Scan for the cell matching the given text and deliver its (x, y) coordinate at center. 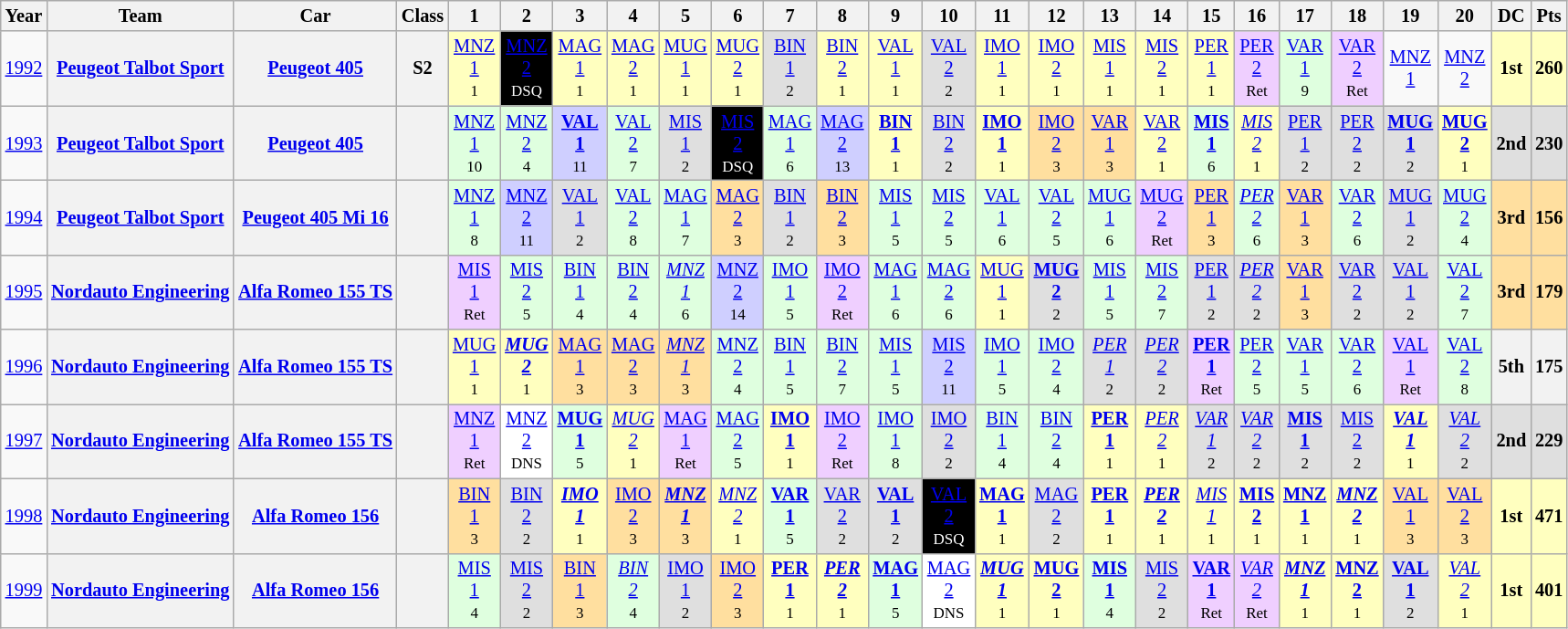
MAG21 (633, 68)
1 (475, 16)
18 (1356, 16)
179 (1549, 292)
IMO18 (895, 441)
MIS2DSQ (737, 143)
1996 (24, 367)
VAL25 (1057, 217)
1995 (24, 292)
MNZ2DSQ (526, 68)
Car (316, 16)
MUG15 (580, 441)
260 (1549, 68)
17 (1305, 16)
5th (1511, 367)
3 (580, 16)
2 (526, 16)
Team (141, 16)
MUG24 (1465, 217)
IMO12 (685, 591)
MNZ1 (1411, 68)
401 (1549, 591)
VAL23 (1465, 516)
MAG1Ret (685, 441)
MNZ211 (526, 217)
MUG2Ret (1161, 217)
MIS27 (1161, 292)
6 (737, 16)
4 (633, 16)
MAG15 (895, 591)
VAL13 (1411, 516)
PER13 (1212, 217)
12 (1057, 16)
229 (1549, 441)
BIN21 (841, 68)
PER25 (1257, 367)
MNZ18 (475, 217)
VAL21 (1465, 591)
MAG22 (1057, 516)
MNZ2 (1465, 68)
175 (1549, 367)
VAL111 (580, 143)
BIN23 (841, 217)
13 (1110, 16)
MUG16 (1110, 217)
PER2Ret (1257, 68)
20 (1465, 16)
S2 (423, 68)
MIS16 (1212, 143)
BIN27 (841, 367)
MNZ1Ret (475, 441)
Peugeot 405 Mi 16 (316, 217)
MNZ110 (475, 143)
IMO22 (949, 441)
11 (1002, 16)
8 (841, 16)
MAG13 (580, 367)
Year (24, 16)
VAR21 (1161, 143)
IMO24 (1057, 367)
MIS211 (949, 367)
Pts (1549, 16)
5 (685, 16)
PER26 (1257, 217)
VAR12 (1212, 441)
1993 (24, 143)
VAL1Ret (1411, 367)
230 (1549, 143)
19 (1411, 16)
MNZ214 (737, 292)
MNZ2DNS (526, 441)
MAG17 (685, 217)
471 (1549, 516)
14 (1161, 16)
DC (1511, 16)
VAL2DSQ (949, 516)
MUG22 (1057, 292)
VAR19 (1305, 68)
Class (423, 16)
1994 (24, 217)
MAG213 (841, 143)
VAR1Ret (1212, 591)
MNZ16 (685, 292)
VAL16 (1002, 217)
MIS1Ret (475, 292)
156 (1549, 217)
1999 (24, 591)
16 (1257, 16)
10 (949, 16)
1998 (24, 516)
MAG26 (949, 292)
MAG2DNS (949, 591)
9 (895, 16)
1997 (24, 441)
MAG25 (737, 441)
15 (1212, 16)
7 (790, 16)
1992 (24, 68)
BIN15 (790, 367)
IMO21 (1057, 68)
PER1Ret (1212, 367)
BIN11 (895, 143)
